Return the (x, y) coordinate for the center point of the cell that contains the specified text.  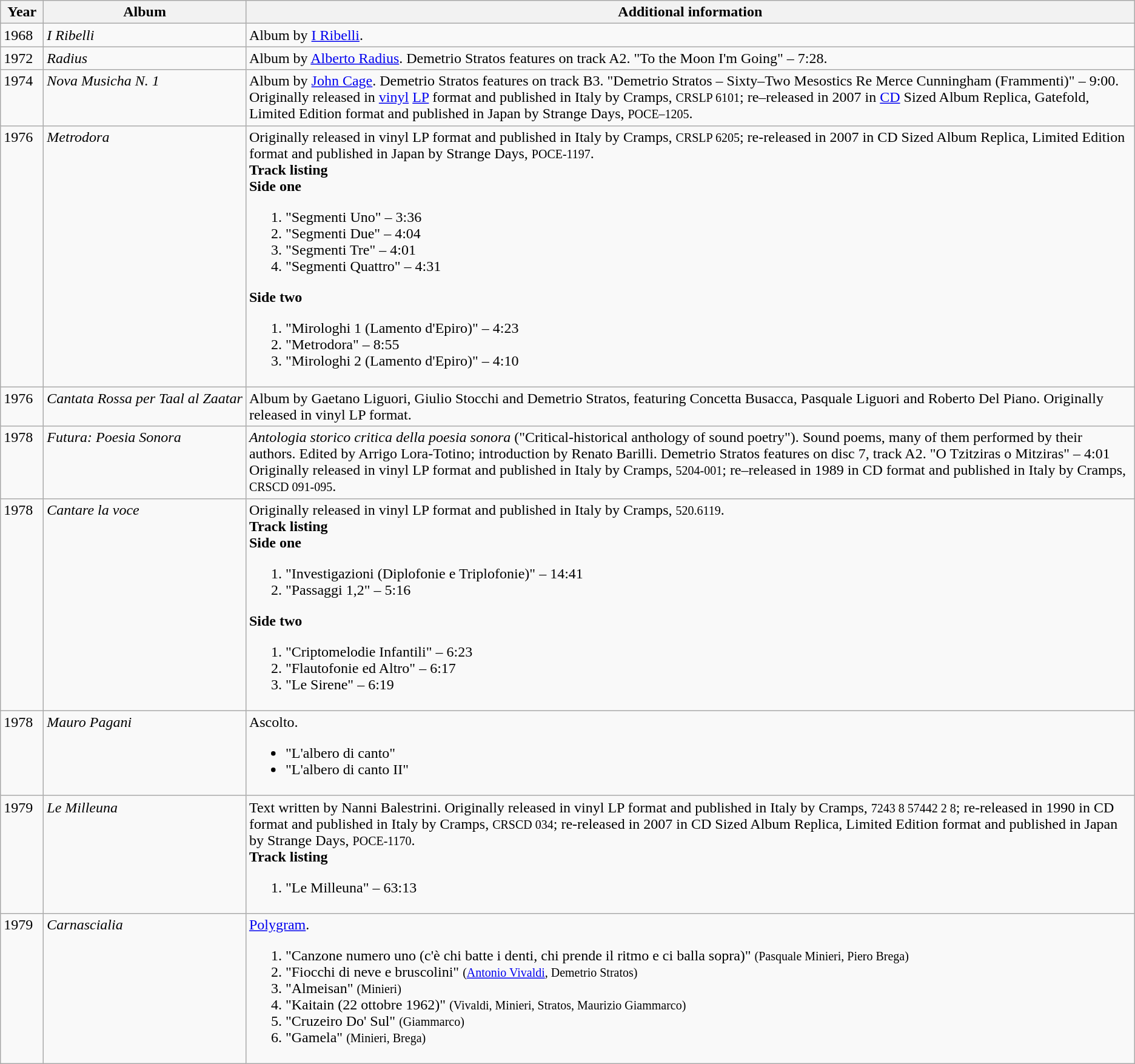
Album by Alberto Radius. Demetrio Stratos features on track A2. "To the Moon I'm Going" – 7:28. (690, 58)
Radius (145, 58)
Cantata Rossa per Taal al Zaatar (145, 406)
Additional information (690, 12)
1974 (22, 98)
Ascolto."L'albero di canto""L'albero di canto II" (690, 753)
Cantare la voce (145, 604)
Metrodora (145, 256)
1968 (22, 35)
Carnascialia (145, 988)
Album (145, 12)
I Ribelli (145, 35)
1972 (22, 58)
Year (22, 12)
Nova Musicha N. 1 (145, 98)
Futura: Poesia Sonora (145, 462)
Le Milleuna (145, 854)
Mauro Pagani (145, 753)
Album by I Ribelli. (690, 35)
